Return [X, Y] of the center of cell containing provided text 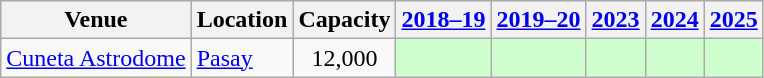
Capacity [344, 20]
2019–20 [538, 20]
2018–19 [444, 20]
12,000 [344, 58]
Pasay [242, 58]
Location [242, 20]
2024 [674, 20]
Venue [96, 20]
2025 [734, 20]
2023 [616, 20]
Cuneta Astrodome [96, 58]
